Detect which cell encompasses the target text, then output its [x, y] center coordinate. 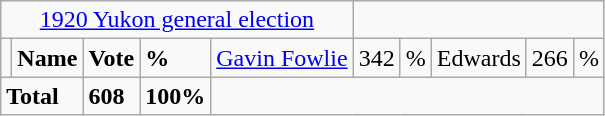
342 [376, 58]
266 [550, 58]
Edwards [478, 58]
Total [42, 96]
Name [48, 58]
1920 Yukon general election [177, 20]
Vote [112, 58]
608 [112, 96]
100% [176, 96]
Gavin Fowlie [282, 58]
